Output the (x, y) coordinate of the center of the cell containing the given text.  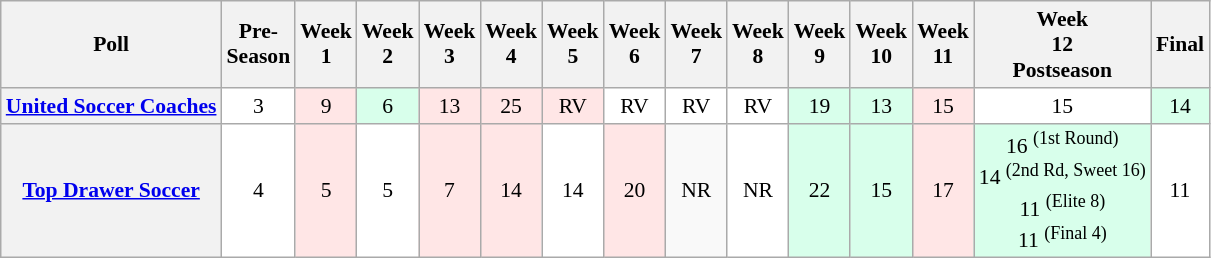
11 (1180, 190)
3 (259, 106)
United Soccer Coaches (112, 106)
Week4 (511, 44)
9 (326, 106)
20 (635, 190)
Pre-Season (259, 44)
Week3 (450, 44)
Week11 (943, 44)
17 (943, 190)
19 (820, 106)
Week7 (696, 44)
Final (1180, 44)
Week5 (573, 44)
7 (450, 190)
Week1 (326, 44)
Week12Postseason (1062, 44)
4 (259, 190)
Week2 (388, 44)
6 (388, 106)
Top Drawer Soccer (112, 190)
Week8 (758, 44)
Poll (112, 44)
Week6 (635, 44)
Week10 (881, 44)
25 (511, 106)
Week9 (820, 44)
16 (1st Round) 14 (2nd Rd, Sweet 16) 11 (Elite 8) 11 (Final 4) (1062, 190)
22 (820, 190)
